Search for the cell housing the specified text and yield its [x, y] center coordinate. 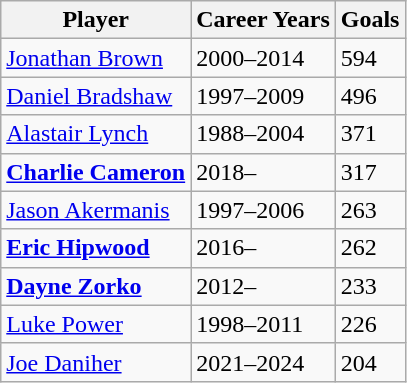
2018– [264, 172]
262 [370, 248]
Player [96, 20]
Jonathan Brown [96, 58]
Luke Power [96, 324]
Career Years [264, 20]
Goals [370, 20]
Daniel Bradshaw [96, 96]
1997–2006 [264, 210]
Dayne Zorko [96, 286]
2016– [264, 248]
226 [370, 324]
2000–2014 [264, 58]
204 [370, 362]
2021–2024 [264, 362]
Eric Hipwood [96, 248]
1998–2011 [264, 324]
233 [370, 286]
2012– [264, 286]
Joe Daniher [96, 362]
Alastair Lynch [96, 134]
1997–2009 [264, 96]
371 [370, 134]
Charlie Cameron [96, 172]
496 [370, 96]
Jason Akermanis [96, 210]
317 [370, 172]
1988–2004 [264, 134]
594 [370, 58]
263 [370, 210]
